Detect which cell encompasses the target text, then output its (X, Y) center coordinate. 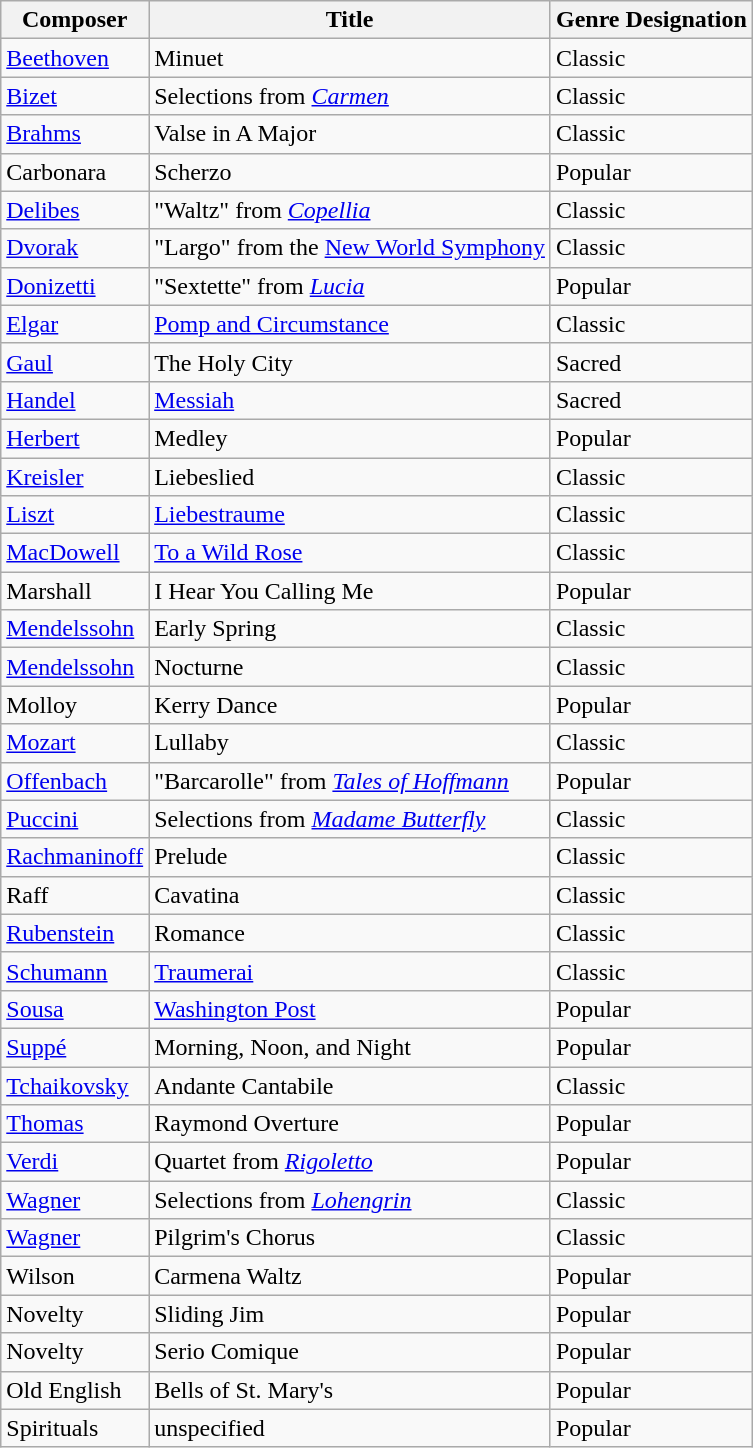
Andante Cantabile (350, 1085)
Puccini (75, 819)
Minuet (350, 58)
Sousa (75, 1009)
"Barcarolle" from Tales of Hoffmann (350, 781)
Marshall (75, 591)
Selections from Madame Butterfly (350, 819)
Schumann (75, 971)
Nocturne (350, 667)
"Largo" from the New World Symphony (350, 248)
Morning, Noon, and Night (350, 1047)
Pomp and Circumstance (350, 324)
Composer (75, 20)
Prelude (350, 857)
Scherzo (350, 172)
Spirituals (75, 1428)
Romance (350, 933)
Offenbach (75, 781)
The Holy City (350, 362)
Raff (75, 895)
Liebeslied (350, 477)
Dvorak (75, 248)
Liebestraume (350, 515)
Sliding Jim (350, 1314)
Title (350, 20)
Bizet (75, 96)
Old English (75, 1390)
Tchaikovsky (75, 1085)
Raymond Overture (350, 1124)
Liszt (75, 515)
Genre Designation (651, 20)
Traumerai (350, 971)
Gaul (75, 362)
Carbonara (75, 172)
Delibes (75, 210)
Kreisler (75, 477)
To a Wild Rose (350, 553)
Valse in A Major (350, 134)
Pilgrim's Chorus (350, 1238)
Kerry Dance (350, 705)
Early Spring (350, 629)
Thomas (75, 1124)
I Hear You Calling Me (350, 591)
Selections from Carmen (350, 96)
MacDowell (75, 553)
Molloy (75, 705)
Herbert (75, 438)
Verdi (75, 1162)
Beethoven (75, 58)
Brahms (75, 134)
Donizetti (75, 286)
Quartet from Rigoletto (350, 1162)
Serio Comique (350, 1352)
Rachmaninoff (75, 857)
Cavatina (350, 895)
Lullaby (350, 743)
Wilson (75, 1276)
Bells of St. Mary's (350, 1390)
Messiah (350, 400)
Handel (75, 400)
Elgar (75, 324)
Medley (350, 438)
Carmena Waltz (350, 1276)
unspecified (350, 1428)
"Sextette" from Lucia (350, 286)
Washington Post (350, 1009)
Rubenstein (75, 933)
Selections from Lohengrin (350, 1200)
"Waltz" from Copellia (350, 210)
Mozart (75, 743)
Suppé (75, 1047)
